Find where the given text appears and provide that cell's center as (x, y) coordinate. 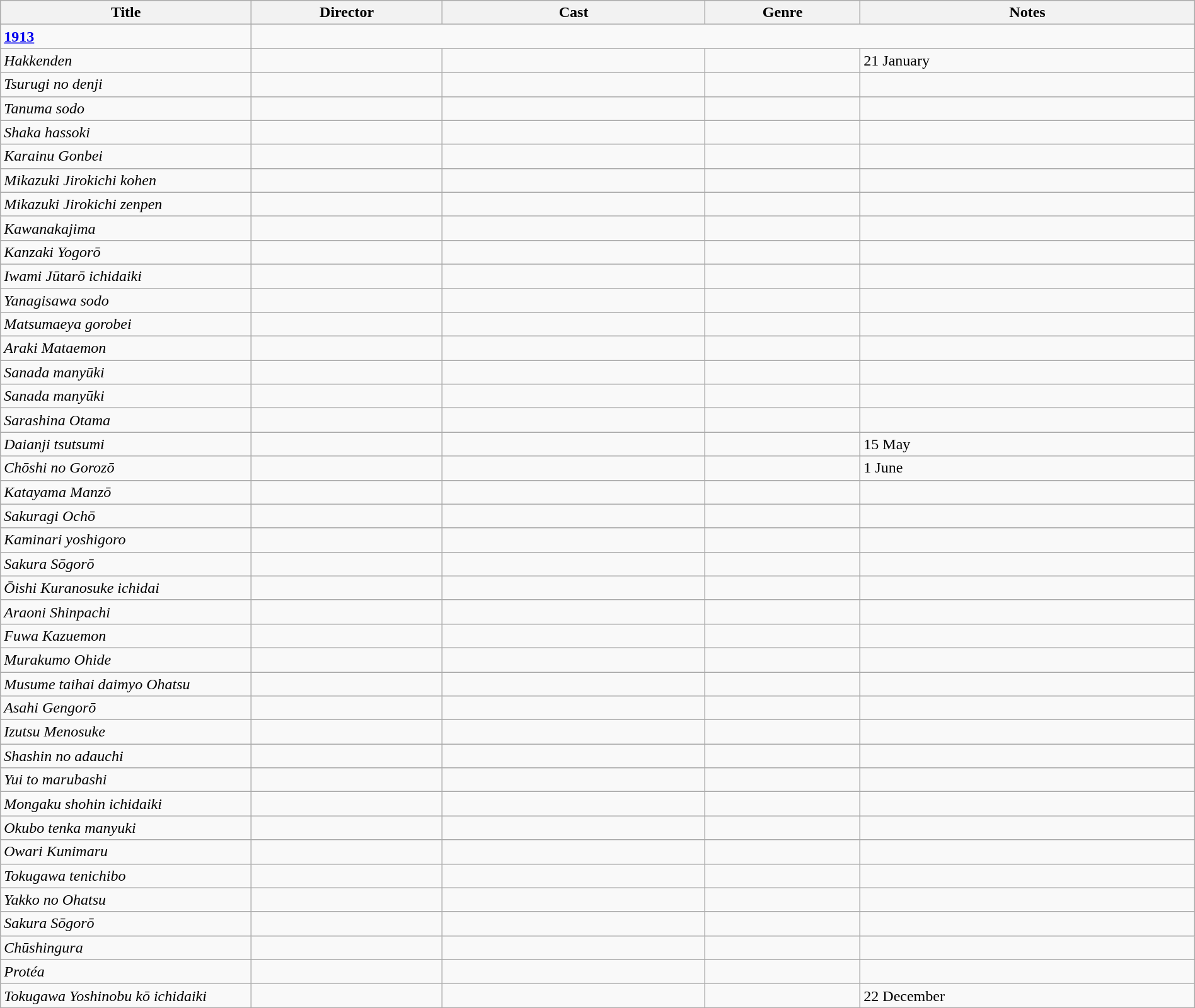
Owari Kunimaru (126, 852)
Mikazuki Jirokichi kohen (126, 180)
21 January (1027, 60)
Chūshingura (126, 948)
Hakkenden (126, 60)
Protéa (126, 971)
Sarashina Otama (126, 420)
Katayama Manzō (126, 492)
Chōshi no Gorozō (126, 468)
Ōishi Kuranosuke ichidai (126, 588)
Yui to marubashi (126, 780)
Araoni Shinpachi (126, 612)
Fuwa Kazuemon (126, 636)
Yanagisawa sodo (126, 301)
Matsumaeya gorobei (126, 324)
22 December (1027, 995)
Mikazuki Jirokichi zenpen (126, 204)
Yakko no Ohatsu (126, 900)
Sakuragi Ochō (126, 516)
Asahi Gengorō (126, 708)
Tokugawa Yoshinobu kō ichidaiki (126, 995)
Genre (782, 13)
Tanuma sodo (126, 108)
Kanzaki Yogorō (126, 252)
Okubo tenka manyuki (126, 828)
Director (347, 13)
Kawanakajima (126, 228)
Kaminari yoshigoro (126, 540)
1 June (1027, 468)
Musume taihai daimyo Ohatsu (126, 684)
Murakumo Ohide (126, 660)
Karainu Gonbei (126, 156)
Izutsu Menosuke (126, 732)
Title (126, 13)
Tokugawa tenichibo (126, 876)
Notes (1027, 13)
15 May (1027, 444)
Tsurugi no denji (126, 84)
1913 (126, 37)
Iwami Jūtarō ichidaiki (126, 276)
Shaka hassoki (126, 132)
Daianji tsutsumi (126, 444)
Mongaku shohin ichidaiki (126, 804)
Cast (574, 13)
Araki Mataemon (126, 348)
Shashin no adauchi (126, 756)
